Provide the (X, Y) coordinate of the cell's center where the given text is located.  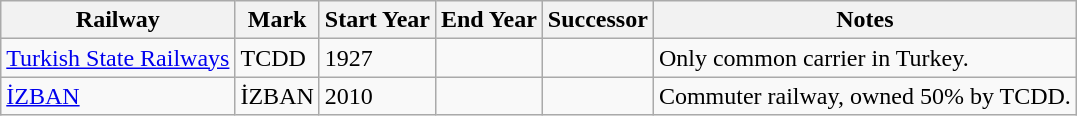
Notes (864, 20)
Start Year (377, 20)
1927 (377, 58)
TCDD (277, 58)
Mark (277, 20)
Commuter railway, owned 50% by TCDD. (864, 96)
Railway (118, 20)
Only common carrier in Turkey. (864, 58)
Successor (598, 20)
2010 (377, 96)
Turkish State Railways (118, 58)
End Year (488, 20)
